Search for the cell housing the specified text and yield its (x, y) center coordinate. 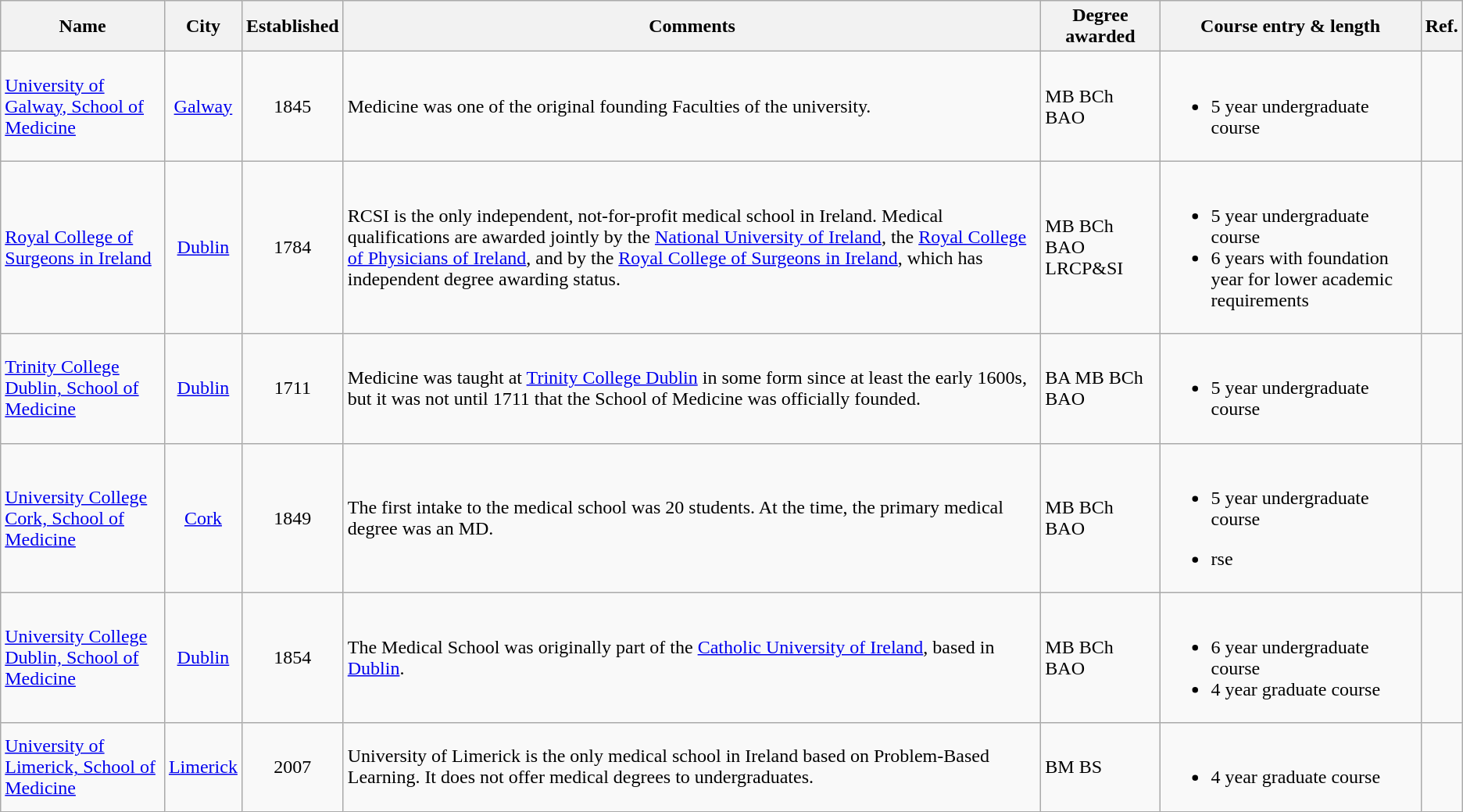
Limerick (203, 767)
5 year undergraduate course6 years with foundation year for lower academic requirements (1290, 247)
Course entry & length (1290, 27)
Royal College of Surgeons in Ireland (83, 247)
4 year graduate course (1290, 767)
Ref. (1441, 27)
Comments (692, 27)
Established (292, 27)
1849 (292, 517)
BA MB BCh BAO (1100, 388)
Cork (203, 517)
University College Cork, School of Medicine (83, 517)
5 year undergraduate courserse (1290, 517)
1711 (292, 388)
The first intake to the medical school was 20 students. At the time, the primary medical degree was an MD. (692, 517)
1784 (292, 247)
BM BS (1100, 767)
1845 (292, 106)
City (203, 27)
Name (83, 27)
University of Limerick is the only medical school in Ireland based on Problem-Based Learning. It does not offer medical degrees to undergraduates. (692, 767)
The Medical School was originally part of the Catholic University of Ireland, based in Dublin. (692, 658)
University of Limerick, School of Medicine (83, 767)
Galway (203, 106)
6 year undergraduate course4 year graduate course (1290, 658)
1854 (292, 658)
University of Galway, School of Medicine (83, 106)
University College Dublin, School of Medicine (83, 658)
MB BCh BAO LRCP&SI (1100, 247)
2007 (292, 767)
Medicine was one of the original founding Faculties of the university. (692, 106)
Degree awarded (1100, 27)
Trinity College Dublin, School of Medicine (83, 388)
